Find where the given text appears and provide that cell's center as [X, Y] coordinate. 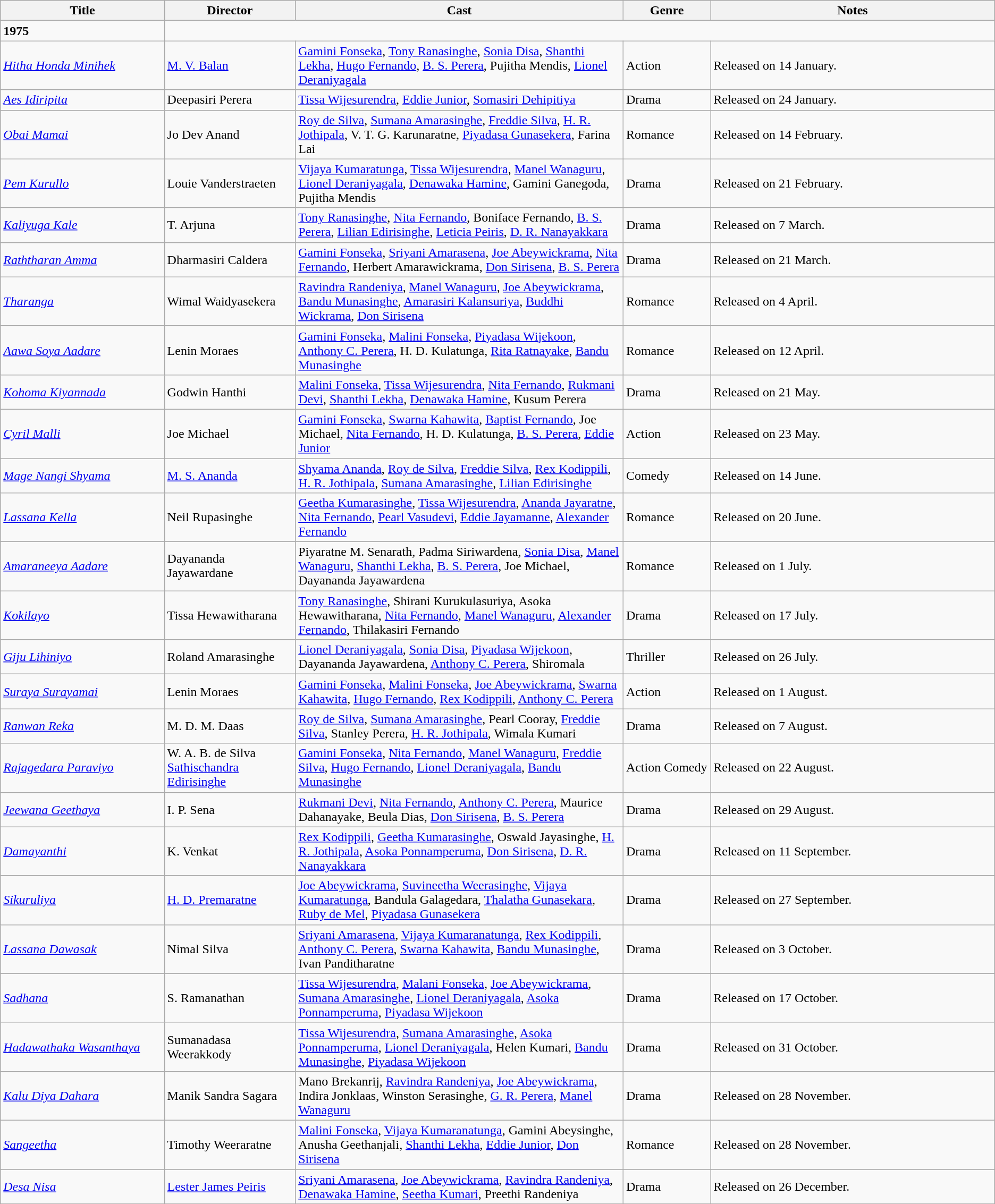
Released on 17 October. [853, 998]
Amaraneeya Aadare [82, 566]
Kokilayo [82, 615]
Roy de Silva, Sumana Amarasinghe, Pearl Cooray, Freddie Silva, Stanley Perera, H. R. Jothipala, Wimala Kumari [459, 726]
1975 [82, 31]
Released on 22 August. [853, 768]
Tissa Hewawitharana [230, 615]
Released on 4 April. [853, 301]
Released on 3 October. [853, 949]
Released on 11 September. [853, 851]
Geetha Kumarasinghe, Tissa Wijesurendra, Ananda Jayaratne, Nita Fernando, Pearl Vasudevi, Eddie Jayamanne, Alexander Fernando [459, 518]
Gamini Fonseka, Swarna Kahawita, Baptist Fernando, Joe Michael, Nita Fernando, H. D. Kulatunga, B. S. Perera, Eddie Junior [459, 434]
Title [82, 11]
H. D. Premaratne [230, 900]
Rukmani Devi, Nita Fernando, Anthony C. Perera, Maurice Dahanayake, Beula Dias, Don Sirisena, B. S. Perera [459, 810]
Released on 21 May. [853, 392]
Vijaya Kumaratunga, Tissa Wijesurendra, Manel Wanaguru, Lionel Deraniyagala, Denawaka Hamine, Gamini Ganegoda, Pujitha Mendis [459, 183]
Released on 14 January. [853, 65]
Thriller [667, 657]
Desa Nisa [82, 1186]
Released on 14 June. [853, 475]
Shyama Ananda, Roy de Silva, Freddie Silva, Rex Kodippili, H. R. Jothipala, Sumana Amarasinghe, Lilian Edirisinghe [459, 475]
Sumanadasa Weerakkody [230, 1047]
W. A. B. de Silva Sathischandra Edirisinghe [230, 768]
Notes [853, 11]
Malini Fonseka, Vijaya Kumaranatunga, Gamini Abeysinghe, Anusha Geethanjali, Shanthi Lekha, Eddie Junior, Don Sirisena [459, 1144]
Released on 20 June. [853, 518]
Lester James Peiris [230, 1186]
Rex Kodippili, Geetha Kumarasinghe, Oswald Jayasinghe, H. R. Jothipala, Asoka Ponnamperuma, Don Sirisena, D. R. Nanayakkara [459, 851]
Released on 27 September. [853, 900]
Released on 1 July. [853, 566]
Released on 17 July. [853, 615]
Kalu Diya Dahara [82, 1096]
Gamini Fonseka, Tony Ranasinghe, Sonia Disa, Shanthi Lekha, Hugo Fernando, B. S. Perera, Pujitha Mendis, Lionel Deraniyagala [459, 65]
Sriyani Amarasena, Vijaya Kumaranatunga, Rex Kodippili, Anthony C. Perera, Swarna Kahawita, Bandu Munasinghe, Ivan Panditharatne [459, 949]
Released on 26 July. [853, 657]
Released on 31 October. [853, 1047]
Hadawathaka Wasanthaya [82, 1047]
Joe Michael [230, 434]
Lassana Kella [82, 518]
Piyaratne M. Senarath, Padma Siriwardena, Sonia Disa, Manel Wanaguru, Shanthi Lekha, B. S. Perera, Joe Michael, Dayananda Jayawardena [459, 566]
Obai Mamai [82, 134]
Released on 12 April. [853, 350]
Kohoma Kiyannada [82, 392]
Mage Nangi Shyama [82, 475]
Ranwan Reka [82, 726]
Sadhana [82, 998]
M. S. Ananda [230, 475]
Timothy Weeraratne [230, 1144]
Ravindra Randeniya, Manel Wanaguru, Joe Abeywickrama, Bandu Munasinghe, Amarasiri Kalansuriya, Buddhi Wickrama, Don Sirisena [459, 301]
Lionel Deraniyagala, Sonia Disa, Piyadasa Wijekoon, Dayananda Jayawardena, Anthony C. Perera, Shiromala [459, 657]
T. Arjuna [230, 225]
M. V. Balan [230, 65]
Tissa Wijesurendra, Sumana Amarasinghe, Asoka Ponnamperuma, Lionel Deraniyagala, Helen Kumari, Bandu Munasinghe, Piyadasa Wijekoon [459, 1047]
Lassana Dawasak [82, 949]
Joe Abeywickrama, Suvineetha Weerasinghe, Vijaya Kumaratunga, Bandula Galagedara, Thalatha Gunasekara, Ruby de Mel, Piyadasa Gunasekera [459, 900]
Suraya Surayamai [82, 692]
Aes Idiripita [82, 100]
Pem Kurullo [82, 183]
Tissa Wijesurendra, Malani Fonseka, Joe Abeywickrama, Sumana Amarasinghe, Lionel Deraniyagala, Asoka Ponnamperuma, Piyadasa Wijekoon [459, 998]
Released on 26 December. [853, 1186]
Giju Lihiniyo [82, 657]
Roland Amarasinghe [230, 657]
Released on 7 March. [853, 225]
I. P. Sena [230, 810]
Hitha Honda Minihek [82, 65]
Jeewana Geethaya [82, 810]
Genre [667, 11]
M. D. M. Daas [230, 726]
Released on 29 August. [853, 810]
Dharmasiri Caldera [230, 259]
Roy de Silva, Sumana Amarasinghe, Freddie Silva, H. R. Jothipala, V. T. G. Karunaratne, Piyadasa Gunasekera, Farina Lai [459, 134]
Jo Dev Anand [230, 134]
Released on 21 March. [853, 259]
Tharanga [82, 301]
Neil Rupasinghe [230, 518]
Mano Brekanrij, Ravindra Randeniya, Joe Abeywickrama, Indira Jonklaas, Winston Serasinghe, G. R. Perera, Manel Wanaguru [459, 1096]
Cast [459, 11]
Released on 24 January. [853, 100]
Nimal Silva [230, 949]
Aawa Soya Aadare [82, 350]
Tony Ranasinghe, Nita Fernando, Boniface Fernando, B. S. Perera, Lilian Edirisinghe, Leticia Peiris, D. R. Nanayakkara [459, 225]
Wimal Waidyasekera [230, 301]
Gamini Fonseka, Sriyani Amarasena, Joe Abeywickrama, Nita Fernando, Herbert Amarawickrama, Don Sirisena, B. S. Perera [459, 259]
Sangeetha [82, 1144]
Manik Sandra Sagara [230, 1096]
Director [230, 11]
Damayanthi [82, 851]
Gamini Fonseka, Malini Fonseka, Piyadasa Wijekoon, Anthony C. Perera, H. D. Kulatunga, Rita Ratnayake, Bandu Munasinghe [459, 350]
Raththaran Amma [82, 259]
Comedy [667, 475]
Released on 1 August. [853, 692]
K. Venkat [230, 851]
Tissa Wijesurendra, Eddie Junior, Somasiri Dehipitiya [459, 100]
Action Comedy [667, 768]
S. Ramanathan [230, 998]
Sriyani Amarasena, Joe Abeywickrama, Ravindra Randeniya, Denawaka Hamine, Seetha Kumari, Preethi Randeniya [459, 1186]
Gamini Fonseka, Malini Fonseka, Joe Abeywickrama, Swarna Kahawita, Hugo Fernando, Rex Kodippili, Anthony C. Perera [459, 692]
Kaliyuga Kale [82, 225]
Gamini Fonseka, Nita Fernando, Manel Wanaguru, Freddie Silva, Hugo Fernando, Lionel Deraniyagala, Bandu Munasinghe [459, 768]
Rajagedara Paraviyo [82, 768]
Deepasiri Perera [230, 100]
Sikuruliya [82, 900]
Released on 14 February. [853, 134]
Dayananda Jayawardane [230, 566]
Malini Fonseka, Tissa Wijesurendra, Nita Fernando, Rukmani Devi, Shanthi Lekha, Denawaka Hamine, Kusum Perera [459, 392]
Released on 23 May. [853, 434]
Louie Vanderstraeten [230, 183]
Released on 7 August. [853, 726]
Released on 21 February. [853, 183]
Tony Ranasinghe, Shirani Kurukulasuriya, Asoka Hewawitharana, Nita Fernando, Manel Wanaguru, Alexander Fernando, Thilakasiri Fernando [459, 615]
Godwin Hanthi [230, 392]
Cyril Malli [82, 434]
